Extract the [x, y] coordinate from the center of the cell holding the provided text.  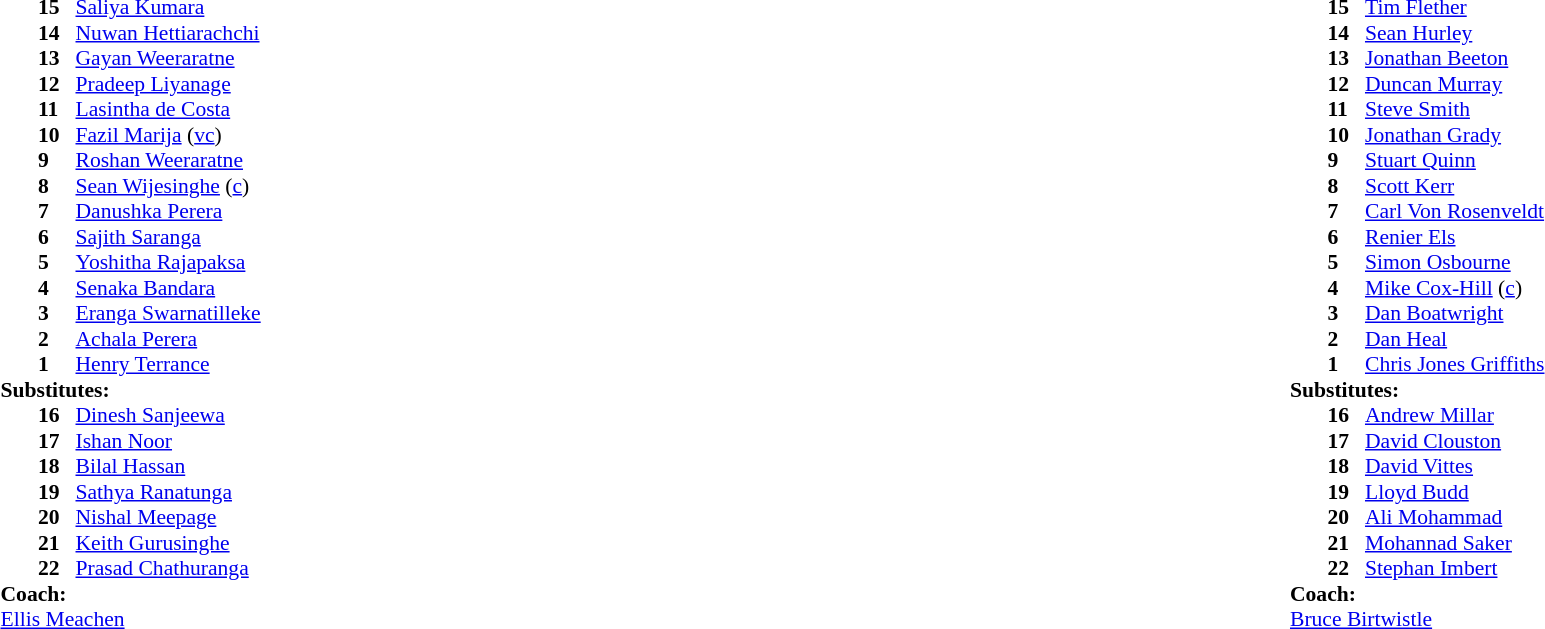
Prasad Chathuranga [168, 569]
Jonathan Grady [1455, 135]
Mohannad Saker [1455, 543]
Bilal Hassan [168, 467]
Yoshitha Rajapaksa [168, 263]
Achala Perera [168, 339]
Andrew Millar [1455, 415]
Renier Els [1455, 237]
Sean Wijesinghe (c) [168, 186]
Roshan Weeraratne [168, 161]
Dinesh Sanjeewa [168, 415]
Dan Boatwright [1455, 313]
Fazil Marija (vc) [168, 135]
Sean Hurley [1455, 33]
Lasintha de Costa [168, 109]
Stephan Imbert [1455, 569]
Simon Osbourne [1455, 263]
Nuwan Hettiarachchi [168, 33]
Sajith Saranga [168, 237]
Henry Terrance [168, 365]
Keith Gurusinghe [168, 543]
Sathya Ranatunga [168, 492]
Carl Von Rosenveldt [1455, 211]
Jonathan Beeton [1455, 59]
Scott Kerr [1455, 186]
Duncan Murray [1455, 84]
David Vittes [1455, 467]
Ali Mohammad [1455, 517]
Stuart Quinn [1455, 161]
Nishal Meepage [168, 517]
Eranga Swarnatilleke [168, 313]
Chris Jones Griffiths [1455, 365]
Dan Heal [1455, 339]
Lloyd Budd [1455, 492]
Danushka Perera [168, 211]
Pradeep Liyanage [168, 84]
Ishan Noor [168, 441]
Steve Smith [1455, 109]
Senaka Bandara [168, 288]
David Clouston [1455, 441]
Gayan Weeraratne [168, 59]
Mike Cox-Hill (c) [1455, 288]
